Return (X, Y) of the center of cell containing provided text 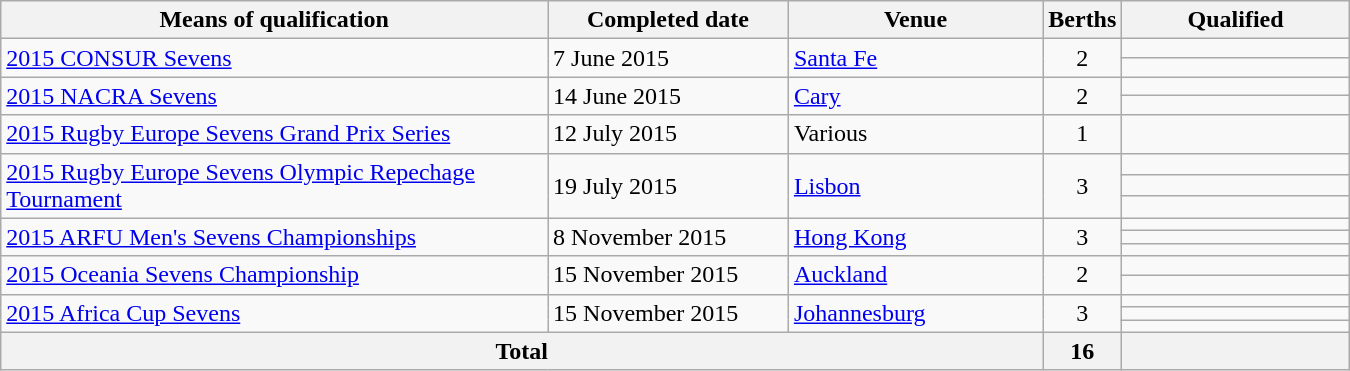
2015 CONSUR Sevens (274, 58)
Various (915, 134)
12 July 2015 (668, 134)
Johannesburg (915, 313)
Hong Kong (915, 237)
2015 ARFU Men's Sevens Championships (274, 237)
Total (522, 351)
7 June 2015 (668, 58)
Auckland (915, 275)
14 June 2015 (668, 96)
Qualified (1236, 20)
2015 Africa Cup Sevens (274, 313)
Santa Fe (915, 58)
2015 NACRA Sevens (274, 96)
2015 Rugby Europe Sevens Olympic Repechage Tournament (274, 186)
16 (1082, 351)
Berths (1082, 20)
2015 Rugby Europe Sevens Grand Prix Series (274, 134)
19 July 2015 (668, 186)
Cary (915, 96)
Venue (915, 20)
Means of qualification (274, 20)
1 (1082, 134)
8 November 2015 (668, 237)
Completed date (668, 20)
Lisbon (915, 186)
2015 Oceania Sevens Championship (274, 275)
